Identify which cell holds the provided text, then report its [X, Y] central coordinate. 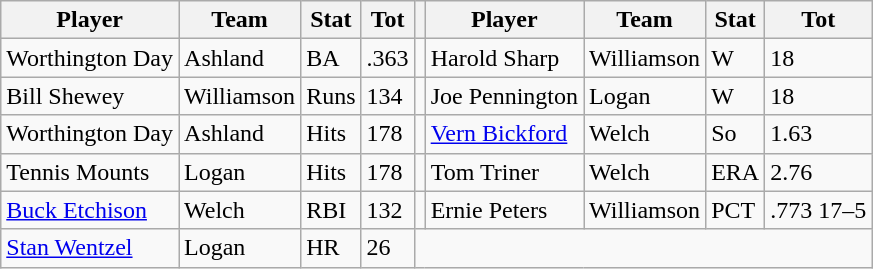
26 [388, 248]
Tom Triner [504, 172]
Runs [331, 96]
HR [331, 248]
Tennis Mounts [90, 172]
Harold Sharp [504, 58]
Vern Bickford [504, 134]
.363 [388, 58]
PCT [736, 210]
So [736, 134]
BA [331, 58]
134 [388, 96]
132 [388, 210]
1.63 [818, 134]
ERA [736, 172]
Bill Shewey [90, 96]
2.76 [818, 172]
Buck Etchison [90, 210]
Joe Pennington [504, 96]
Stan Wentzel [90, 248]
RBI [331, 210]
Ernie Peters [504, 210]
.773 17–5 [818, 210]
